Return (X, Y) of the center of cell containing provided text 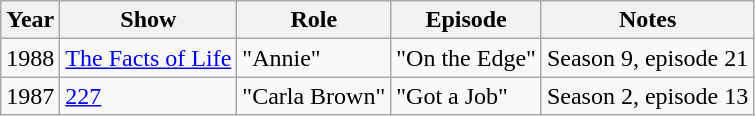
1988 (30, 58)
1987 (30, 96)
Year (30, 20)
Season 2, episode 13 (647, 96)
Season 9, episode 21 (647, 58)
"On the Edge" (466, 58)
"Annie" (314, 58)
227 (148, 96)
"Carla Brown" (314, 96)
"Got a Job" (466, 96)
The Facts of Life (148, 58)
Episode (466, 20)
Show (148, 20)
Notes (647, 20)
Role (314, 20)
